Provide the (x, y) coordinate of the cell's center where the given text is located.  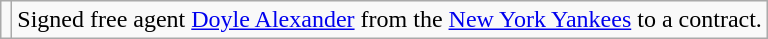
Signed free agent Doyle Alexander from the New York Yankees to a contract. (390, 20)
